From the cell containing the given text, extract its center point as [X, Y] coordinate. 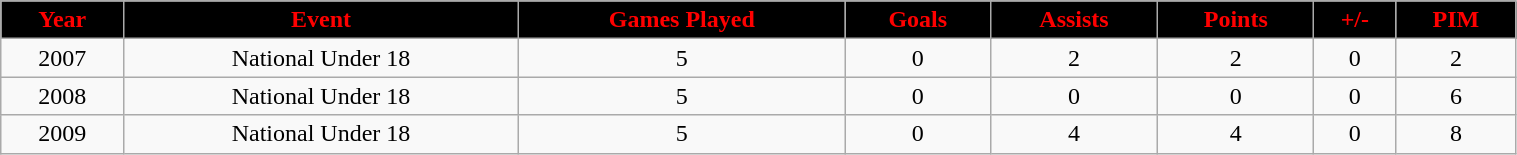
2009 [62, 134]
+/- [1355, 20]
Goals [918, 20]
Year [62, 20]
Games Played [682, 20]
PIM [1456, 20]
Assists [1074, 20]
8 [1456, 134]
2008 [62, 96]
2007 [62, 58]
6 [1456, 96]
Points [1236, 20]
Event [322, 20]
